From the cell containing the given text, extract its center point as (X, Y) coordinate. 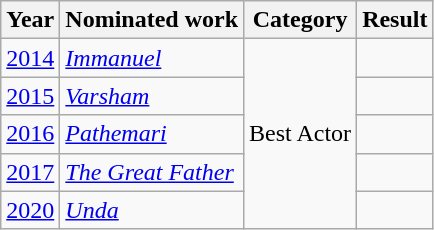
2020 (30, 210)
Category (300, 20)
2015 (30, 96)
Result (395, 20)
2014 (30, 58)
Year (30, 20)
Varsham (152, 96)
Nominated work (152, 20)
2016 (30, 134)
2017 (30, 172)
Pathemari (152, 134)
Unda (152, 210)
The Great Father (152, 172)
Best Actor (300, 134)
Immanuel (152, 58)
